Detect which cell encompasses the target text, then output its (x, y) center coordinate. 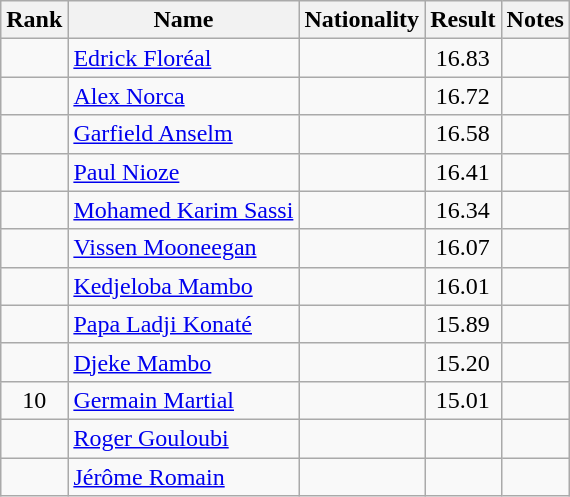
16.34 (463, 210)
16.07 (463, 248)
Roger Gouloubi (184, 438)
Jérôme Romain (184, 477)
16.41 (463, 172)
Name (184, 20)
Paul Nioze (184, 172)
Edrick Floréal (184, 58)
Djeke Mambo (184, 362)
Papa Ladji Konaté (184, 324)
15.01 (463, 400)
Result (463, 20)
10 (34, 400)
16.83 (463, 58)
15.89 (463, 324)
Mohamed Karim Sassi (184, 210)
Nationality (362, 20)
16.72 (463, 96)
Notes (535, 20)
Germain Martial (184, 400)
Garfield Anselm (184, 134)
Rank (34, 20)
16.58 (463, 134)
Alex Norca (184, 96)
16.01 (463, 286)
Kedjeloba Mambo (184, 286)
Vissen Mooneegan (184, 248)
15.20 (463, 362)
